Return (x, y) of the center of cell containing provided text 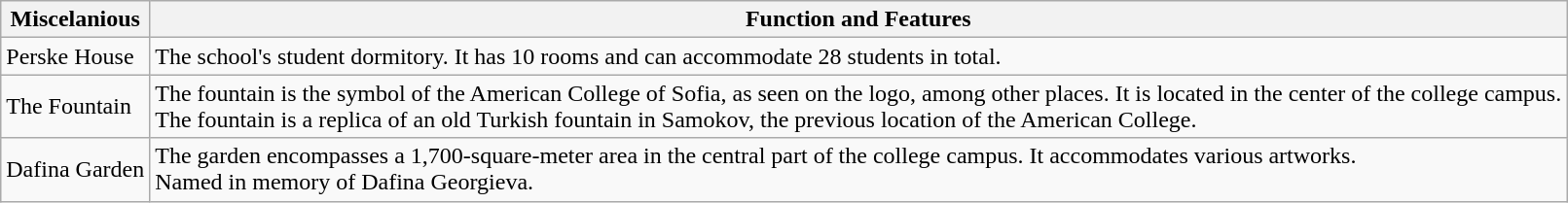
The Fountain (76, 107)
Dafina Garden (76, 169)
Function and Features (858, 19)
Perske House (76, 56)
The school's student dormitory. It has 10 rooms and can accommodate 28 students in total. (858, 56)
Miscelanious (76, 19)
